Capture the cell that displays the provided text and extract its (x, y) central coordinate. 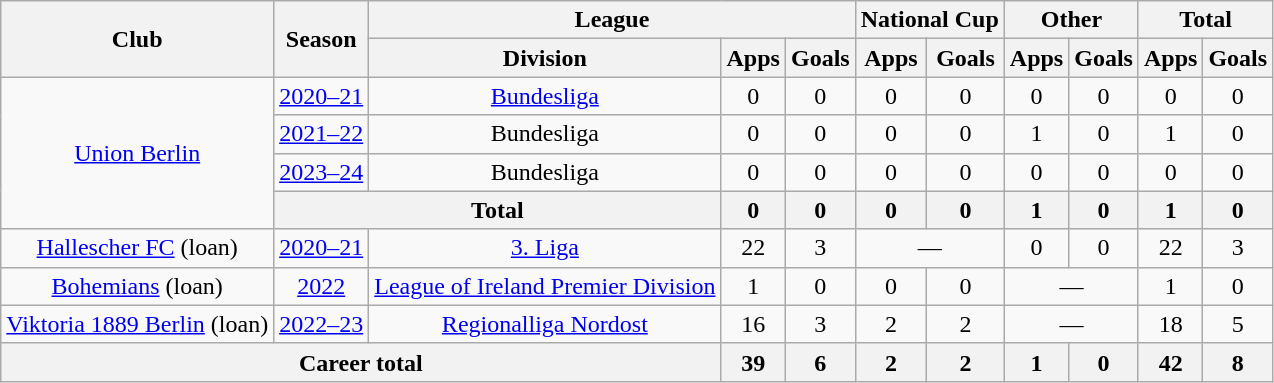
6 (820, 362)
Bohemians (loan) (138, 286)
League (612, 20)
League of Ireland Premier Division (545, 286)
16 (753, 324)
2023–24 (322, 172)
2021–22 (322, 134)
42 (1170, 362)
Viktoria 1889 Berlin (loan) (138, 324)
39 (753, 362)
2022 (322, 286)
Regionalliga Nordost (545, 324)
Division (545, 58)
Hallescher FC (loan) (138, 248)
3. Liga (545, 248)
Union Berlin (138, 153)
Season (322, 39)
18 (1170, 324)
8 (1238, 362)
Club (138, 39)
Career total (361, 362)
Other (1071, 20)
2022–23 (322, 324)
National Cup (930, 20)
5 (1238, 324)
